Return [X, Y] of the center of cell containing provided text 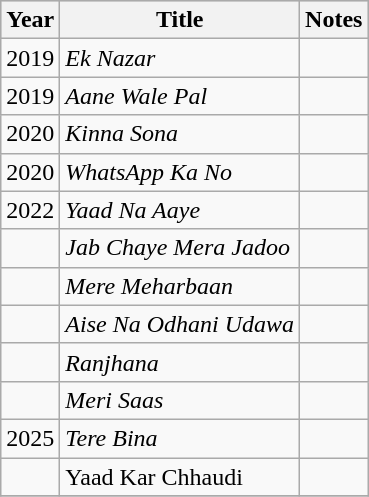
Yaad Na Aaye [180, 210]
Mere Meharbaan [180, 286]
Yaad Kar Chhaudi [180, 477]
Aise Na Odhani Udawa [180, 324]
Aane Wale Pal [180, 96]
Notes [334, 20]
Meri Saas [180, 400]
Tere Bina [180, 438]
Year [30, 20]
Ek Nazar [180, 58]
Title [180, 20]
Jab Chaye Mera Jadoo [180, 248]
Kinna Sona [180, 134]
WhatsApp Ka No [180, 172]
2022 [30, 210]
Ranjhana [180, 362]
2025 [30, 438]
